Capture the cell that displays the provided text and extract its (X, Y) central coordinate. 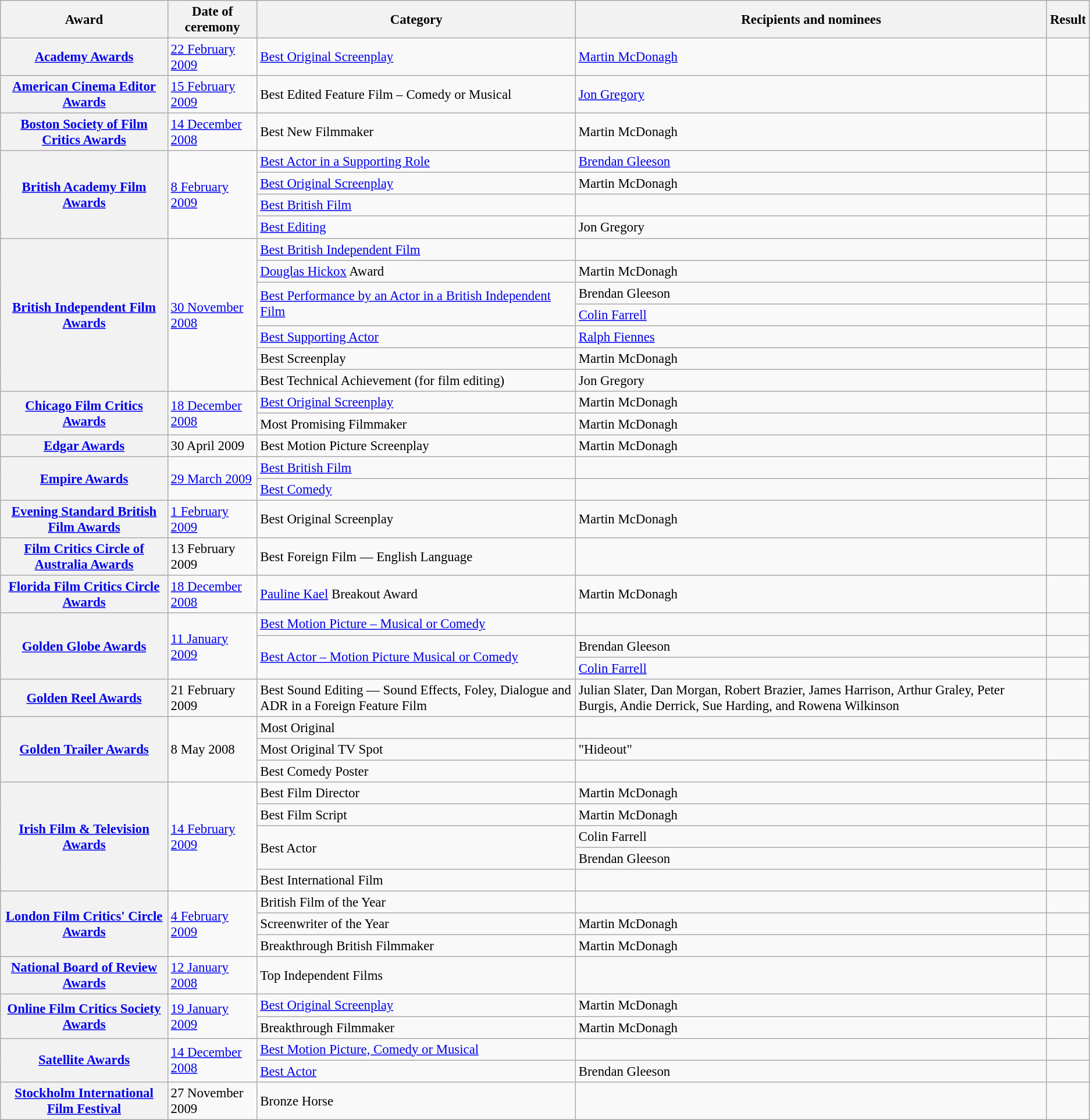
Most Promising Filmmaker (416, 424)
22 February 2009 (212, 57)
Best Motion Picture, Comedy or Musical (416, 1049)
Best Actor in a Supporting Role (416, 162)
Best Actor – Motion Picture Musical or Comedy (416, 657)
Best Motion Picture Screenplay (416, 446)
Douglas Hickox Award (416, 271)
Top Independent Films (416, 976)
Golden Trailer Awards (84, 749)
1 February 2009 (212, 520)
Breakthrough Filmmaker (416, 1028)
Best Editing (416, 227)
Best Screenplay (416, 359)
Best Supporting Actor (416, 337)
Florida Film Critics Circle Awards (84, 594)
Category (416, 20)
Most Original (416, 727)
Satellite Awards (84, 1060)
Best Sound Editing — Sound Effects, Foley, Dialogue and ADR in a Foreign Feature Film (416, 698)
8 May 2008 (212, 749)
Boston Society of Film Critics Awards (84, 133)
Date of ceremony (212, 20)
Best Film Director (416, 793)
Best Motion Picture – Musical or Comedy (416, 625)
Best Foreign Film — English Language (416, 557)
19 January 2009 (212, 1016)
Best British Independent Film (416, 249)
Stockholm International Film Festival (84, 1100)
29 March 2009 (212, 479)
Best Comedy Poster (416, 771)
Online Film Critics Society Awards (84, 1016)
British Film of the Year (416, 903)
National Board of Review Awards (84, 976)
15 February 2009 (212, 94)
Recipients and nominees (811, 20)
Best Technical Achievement (for film editing) (416, 380)
Result (1068, 20)
Empire Awards (84, 479)
Most Original TV Spot (416, 750)
American Cinema Editor Awards (84, 94)
30 April 2009 (212, 446)
British Academy Film Awards (84, 194)
Chicago Film Critics Awards (84, 413)
8 February 2009 (212, 194)
Film Critics Circle of Australia Awards (84, 557)
Pauline Kael Breakout Award (416, 594)
Julian Slater, Dan Morgan, Robert Brazier, James Harrison, Arthur Graley, Peter Burgis, Andie Derrick, Sue Harding, and Rowena Wilkinson (811, 698)
21 February 2009 (212, 698)
Academy Awards (84, 57)
Golden Reel Awards (84, 698)
Bronze Horse (416, 1100)
Best International Film (416, 880)
Best Comedy (416, 490)
14 February 2009 (212, 837)
30 November 2008 (212, 315)
27 November 2009 (212, 1100)
Best Film Script (416, 815)
Breakthrough British Filmmaker (416, 946)
Golden Globe Awards (84, 647)
Evening Standard British Film Awards (84, 520)
Best Performance by an Actor in a British Independent Film (416, 304)
"Hideout" (811, 750)
12 January 2008 (212, 976)
Irish Film & Television Awards (84, 837)
Best New Filmmaker (416, 133)
Best Edited Feature Film – Comedy or Musical (416, 94)
13 February 2009 (212, 557)
4 February 2009 (212, 925)
11 January 2009 (212, 647)
Edgar Awards (84, 446)
London Film Critics' Circle Awards (84, 925)
Screenwriter of the Year (416, 924)
Ralph Fiennes (811, 337)
British Independent Film Awards (84, 315)
Award (84, 20)
